Return the (x, y) coordinate for the center point of the cell that contains the specified text.  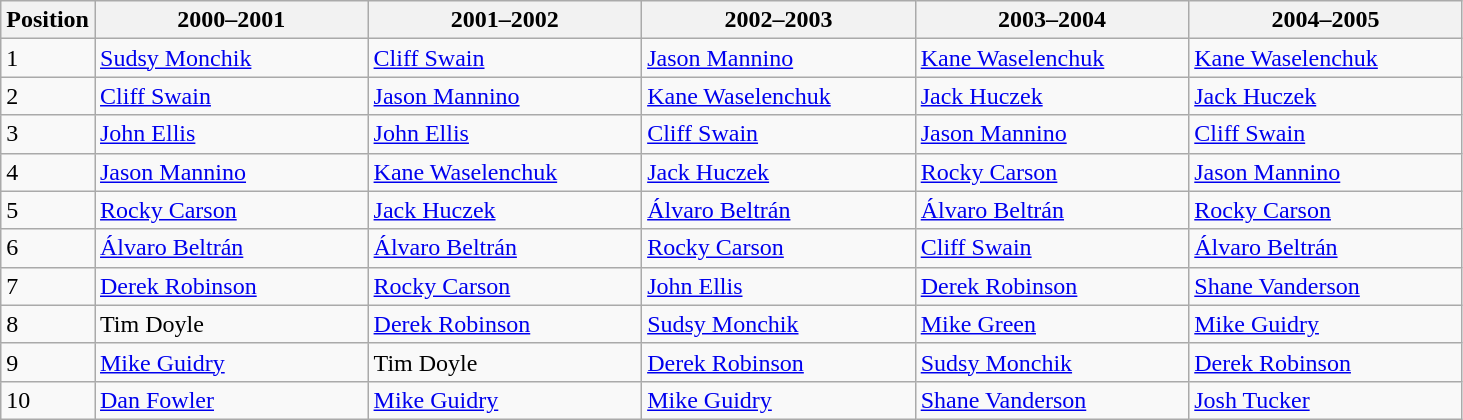
8 (48, 324)
4 (48, 172)
10 (48, 400)
2004–2005 (1326, 20)
3 (48, 134)
1 (48, 58)
7 (48, 286)
9 (48, 362)
2001–2002 (505, 20)
6 (48, 248)
2 (48, 96)
Dan Fowler (231, 400)
Mike Green (1052, 324)
5 (48, 210)
2002–2003 (779, 20)
Position (48, 20)
Josh Tucker (1326, 400)
2000–2001 (231, 20)
2003–2004 (1052, 20)
